Output the (x, y) coordinate of the center of the cell containing the given text.  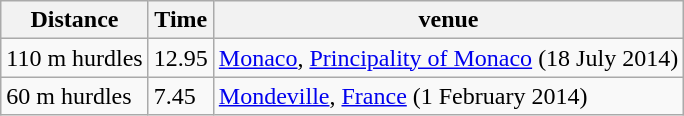
Monaco, Principality of Monaco (18 July 2014) (448, 58)
Mondeville, France (1 February 2014) (448, 96)
venue (448, 20)
Distance (74, 20)
7.45 (180, 96)
Time (180, 20)
12.95 (180, 58)
60 m hurdles (74, 96)
110 m hurdles (74, 58)
